Scan for the cell matching the given text and deliver its [x, y] coordinate at center. 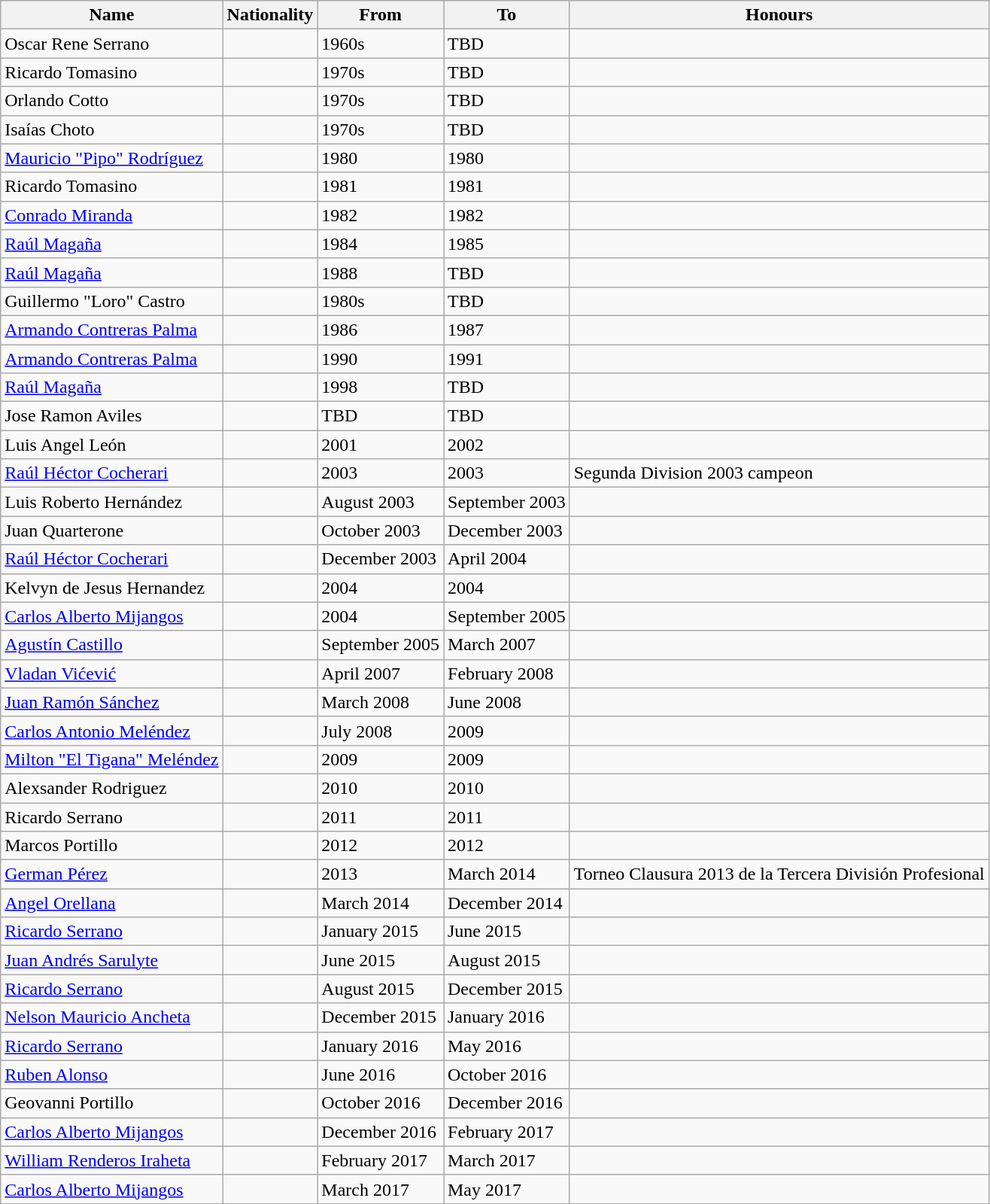
March 2007 [507, 645]
1960s [381, 44]
Segunda Division 2003 campeon [779, 473]
Agustín Castillo [111, 645]
To [507, 15]
1988 [381, 272]
October 2003 [381, 531]
1984 [381, 244]
Alexsander Rodriguez [111, 788]
Mauricio "Pipo" Rodríguez [111, 158]
Angel Orellana [111, 903]
1987 [507, 330]
2013 [381, 874]
2001 [381, 445]
Juan Andrés Sarulyte [111, 960]
Nationality [270, 15]
April 2004 [507, 559]
Luis Angel León [111, 445]
Marcos Portillo [111, 846]
1986 [381, 330]
Ruben Alonso [111, 1075]
July 2008 [381, 731]
June 2016 [381, 1075]
May 2017 [507, 1189]
1998 [381, 388]
2002 [507, 445]
August 2003 [381, 502]
Torneo Clausura 2013 de la Tercera División Profesional [779, 874]
1991 [507, 359]
Guillermo "Loro" Castro [111, 301]
1985 [507, 244]
Conrado Miranda [111, 215]
1990 [381, 359]
Luis Roberto Hernández [111, 502]
February 2008 [507, 673]
Kelvyn de Jesus Hernandez [111, 588]
Nelson Mauricio Ancheta [111, 1017]
May 2016 [507, 1046]
Milton "El Tigana" Meléndez [111, 759]
Orlando Cotto [111, 101]
March 2008 [381, 702]
Name [111, 15]
German Pérez [111, 874]
April 2007 [381, 673]
Juan Quarterone [111, 531]
Carlos Antonio Meléndez [111, 731]
William Renderos Iraheta [111, 1160]
December 2014 [507, 903]
1980s [381, 301]
Isaías Choto [111, 129]
Honours [779, 15]
Jose Ramon Aviles [111, 416]
June 2008 [507, 702]
Vladan Vićević [111, 673]
Juan Ramón Sánchez [111, 702]
Geovanni Portillo [111, 1103]
September 2003 [507, 502]
From [381, 15]
Oscar Rene Serrano [111, 44]
January 2015 [381, 932]
